For the text-containing cell, return its midpoint in [x, y] coordinate format. 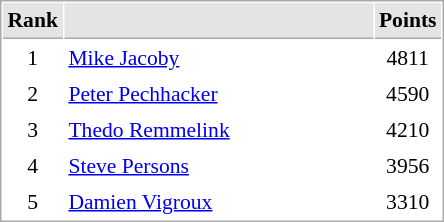
4811 [408, 57]
3310 [408, 201]
1 [32, 57]
4 [32, 165]
3956 [408, 165]
Damien Vigroux [218, 201]
4590 [408, 93]
4210 [408, 129]
Peter Pechhacker [218, 93]
Thedo Remmelink [218, 129]
3 [32, 129]
5 [32, 201]
2 [32, 93]
Steve Persons [218, 165]
Rank [32, 21]
Mike Jacoby [218, 57]
Points [408, 21]
